Extract the (x, y) coordinate from the center of the cell holding the provided text.  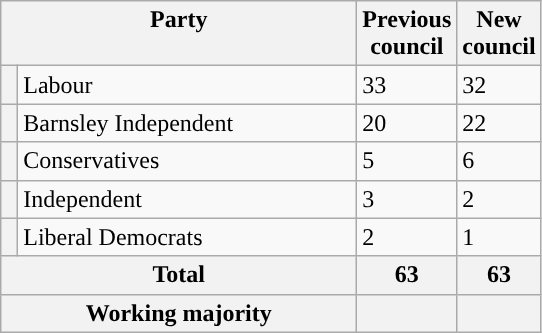
Previous council (407, 34)
Liberal Democrats (188, 237)
33 (407, 85)
Party (179, 34)
Total (179, 275)
Independent (188, 199)
Labour (188, 85)
Working majority (179, 313)
3 (407, 199)
1 (499, 237)
6 (499, 161)
5 (407, 161)
Conservatives (188, 161)
22 (499, 123)
32 (499, 85)
Barnsley Independent (188, 123)
20 (407, 123)
New council (499, 34)
